Identify which cell holds the provided text, then report its [x, y] central coordinate. 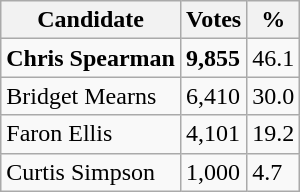
1,000 [213, 172]
Curtis Simpson [91, 172]
6,410 [213, 96]
19.2 [274, 134]
30.0 [274, 96]
Votes [213, 20]
46.1 [274, 58]
Candidate [91, 20]
Bridget Mearns [91, 96]
4.7 [274, 172]
9,855 [213, 58]
Chris Spearman [91, 58]
4,101 [213, 134]
% [274, 20]
Faron Ellis [91, 134]
